Pinpoint the cell where the given text exists, returning its (x, y) midpoint coordinate. 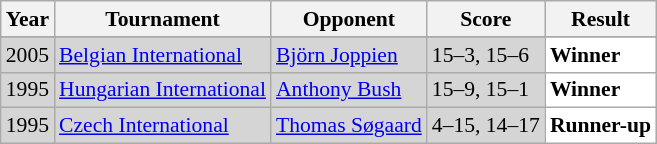
4–15, 14–17 (486, 126)
Anthony Bush (349, 90)
15–9, 15–1 (486, 90)
Björn Joppien (349, 55)
Hungarian International (162, 90)
Czech International (162, 126)
Opponent (349, 19)
Score (486, 19)
2005 (28, 55)
Runner-up (600, 126)
Year (28, 19)
Tournament (162, 19)
Thomas Søgaard (349, 126)
Result (600, 19)
Belgian International (162, 55)
15–3, 15–6 (486, 55)
